Output the (x, y) coordinate of the center of the cell containing the given text.  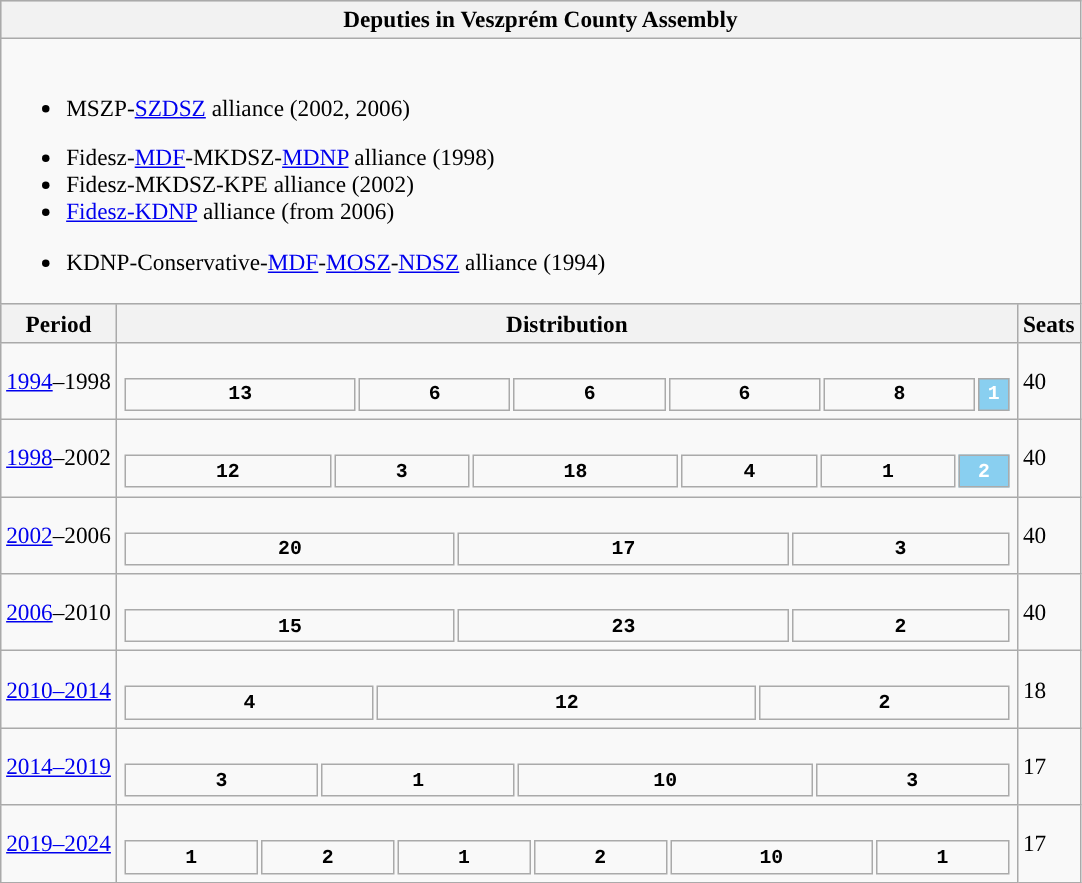
15 (290, 626)
1994–1998 (59, 380)
4 12 2 (566, 688)
20 17 3 (566, 534)
8 (900, 394)
Period (59, 323)
15 23 2 (566, 612)
1 2 1 2 10 1 (566, 844)
20 (290, 548)
2010–2014 (59, 688)
2002–2006 (59, 534)
3 1 10 3 (566, 766)
13 (240, 394)
1998–2002 (59, 458)
23 (624, 626)
12 3 18 4 1 2 (566, 458)
2006–2010 (59, 612)
Deputies in Veszprém County Assembly (540, 19)
13 6 6 6 8 1 (566, 380)
2014–2019 (59, 766)
Seats (1048, 323)
Distribution (566, 323)
2019–2024 (59, 844)
